Provide the [X, Y] coordinate of the cell's center where the given text is located.  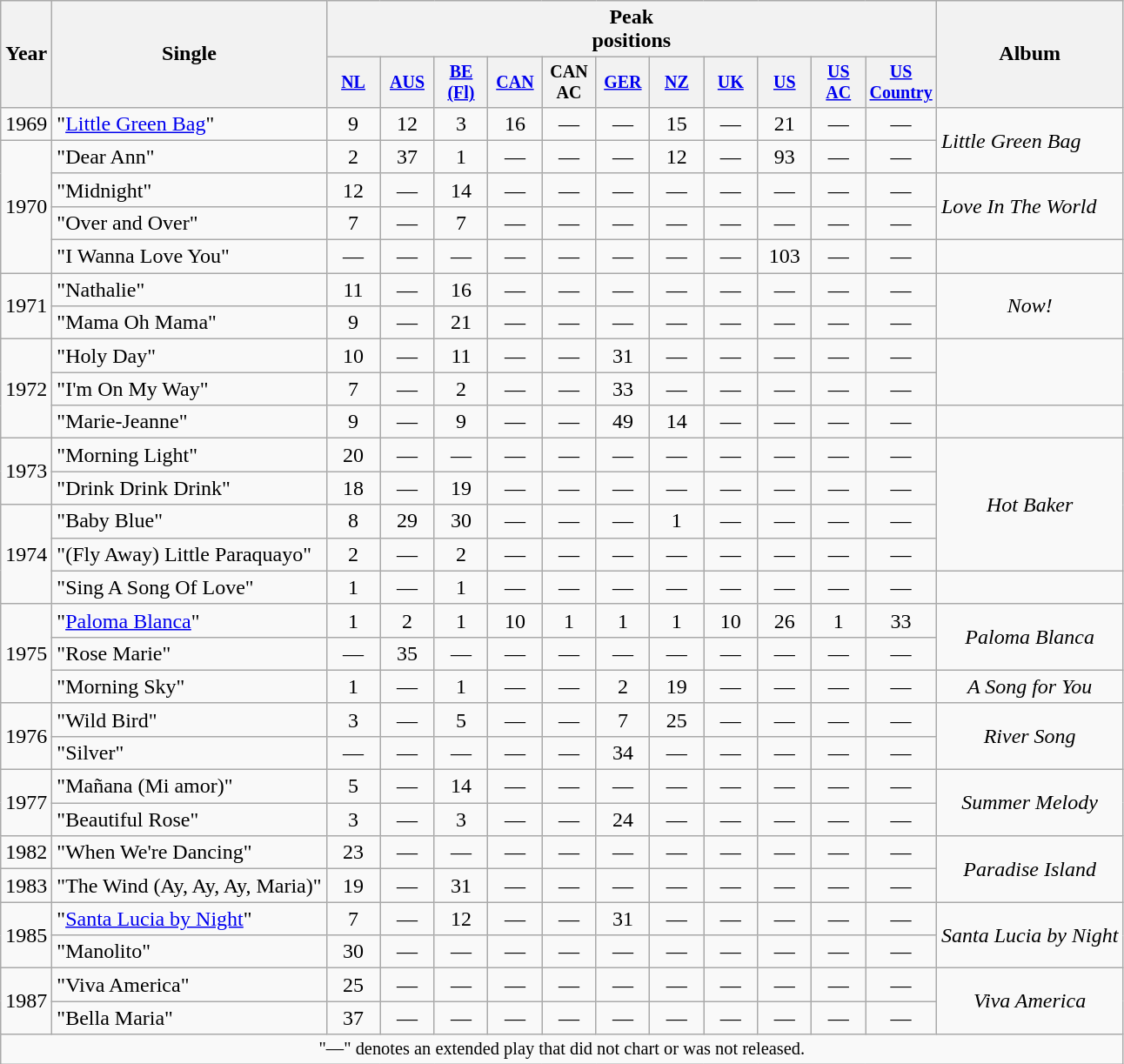
Santa Lucia by Night [1029, 935]
"Dear Ann" [190, 157]
23 [353, 853]
Paloma Blanca [1029, 637]
29 [407, 521]
A Song for You [1029, 686]
US Country [901, 82]
18 [353, 488]
1970 [26, 206]
CAN [515, 82]
1983 [26, 886]
24 [623, 820]
US [785, 82]
"Mama Oh Mama" [190, 323]
1985 [26, 935]
Paradise Island [1029, 869]
"Beautiful Rose" [190, 820]
BE (Fl) [461, 82]
1969 [26, 124]
NL [353, 82]
Year [26, 54]
"Silver" [190, 753]
"Morning Sky" [190, 686]
"Little Green Bag" [190, 124]
NZ [677, 82]
"Drink Drink Drink" [190, 488]
93 [785, 157]
"(Fly Away) Little Paraquayo" [190, 554]
"Paloma Blanca" [190, 620]
"Mañana (Mi amor)" [190, 786]
Now! [1029, 306]
1977 [26, 803]
"When We're Dancing" [190, 853]
"Bella Maria" [190, 1018]
"Manolito" [190, 952]
Summer Melody [1029, 803]
34 [623, 753]
AUS [407, 82]
1987 [26, 1001]
GER [623, 82]
"Holy Day" [190, 356]
Album [1029, 54]
"—" denotes an extended play that did not chart or was not released. [562, 1049]
"Viva America" [190, 985]
"Morning Light" [190, 455]
Single [190, 54]
1982 [26, 853]
Hot Baker [1029, 505]
20 [353, 455]
"Marie-Jeanne" [190, 422]
1973 [26, 472]
26 [785, 620]
"Wild Bird" [190, 719]
1975 [26, 653]
Peakpositions [632, 30]
River Song [1029, 736]
Little Green Bag [1029, 140]
UK [731, 82]
1976 [26, 736]
1972 [26, 389]
103 [785, 257]
"Over and Over" [190, 223]
Viva America [1029, 1001]
"Rose Marie" [190, 653]
"I'm On My Way" [190, 389]
8 [353, 521]
"I Wanna Love You" [190, 257]
"Nathalie" [190, 290]
Love In The World [1029, 206]
"Midnight" [190, 190]
1974 [26, 554]
1971 [26, 306]
"The Wind (Ay, Ay, Ay, Maria)" [190, 886]
US AC [839, 82]
49 [623, 422]
35 [407, 653]
CAN AC [569, 82]
"Sing A Song Of Love" [190, 587]
"Baby Blue" [190, 521]
15 [677, 124]
"Santa Lucia by Night" [190, 919]
